Return the (X, Y) coordinate for the center point of the cell that contains the specified text.  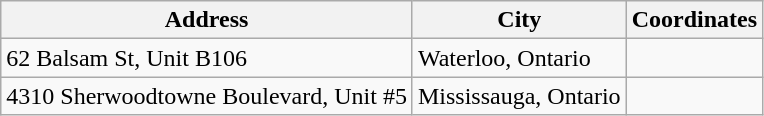
Coordinates (694, 20)
62 Balsam St, Unit B106 (207, 58)
Mississauga, Ontario (519, 96)
4310 Sherwoodtowne Boulevard, Unit #5 (207, 96)
Address (207, 20)
City (519, 20)
Waterloo, Ontario (519, 58)
